Return the [X, Y] coordinate for the center point of the cell that contains the specified text.  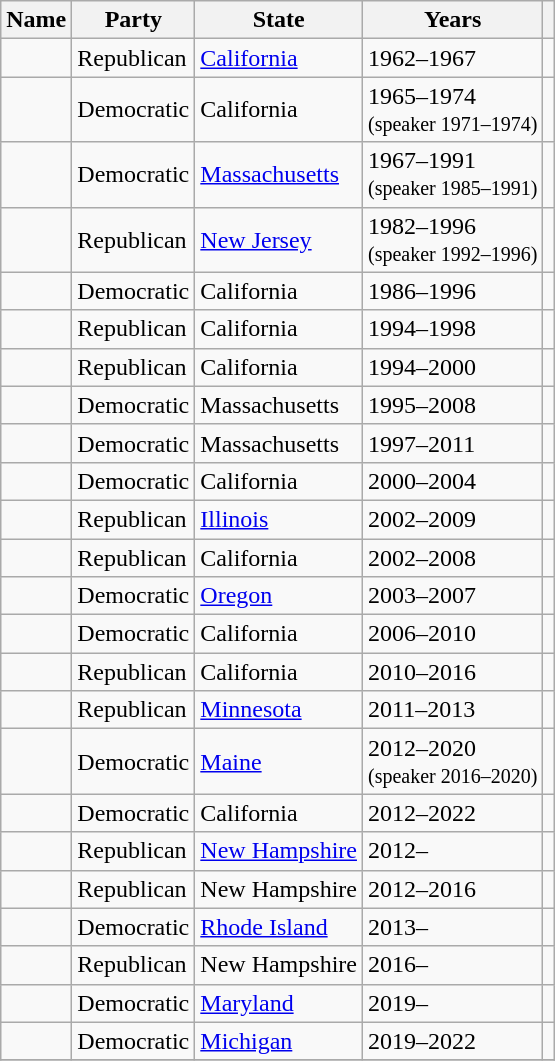
1967–1991(speaker 1985–1991) [452, 174]
1995–2008 [452, 405]
Michigan [279, 1041]
2013– [452, 927]
2011–2013 [452, 710]
2012–2020(speaker 2016–2020) [452, 762]
2019– [452, 1003]
2012–2016 [452, 889]
1965–1974(speaker 1971–1974) [452, 110]
2016– [452, 965]
Minnesota [279, 710]
Years [452, 20]
Name [36, 20]
Oregon [279, 596]
2012–2022 [452, 813]
1994–1998 [452, 329]
1994–2000 [452, 367]
Maryland [279, 1003]
2006–2010 [452, 634]
2012– [452, 851]
Party [134, 20]
Illinois [279, 519]
New Jersey [279, 240]
1997–2011 [452, 443]
1986–1996 [452, 291]
2002–2008 [452, 557]
Maine [279, 762]
1962–1967 [452, 58]
Rhode Island [279, 927]
2010–2016 [452, 672]
State [279, 20]
1982–1996(speaker 1992–1996) [452, 240]
2003–2007 [452, 596]
2019–2022 [452, 1041]
2002–2009 [452, 519]
2000–2004 [452, 481]
